Scan for the cell matching the given text and deliver its (x, y) coordinate at center. 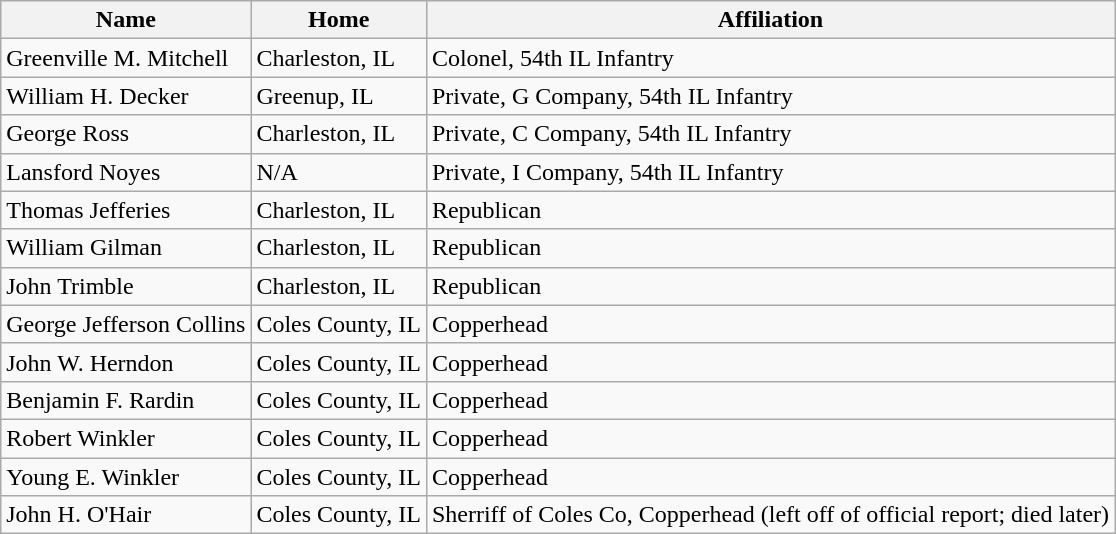
Private, C Company, 54th IL Infantry (770, 134)
John Trimble (126, 286)
George Ross (126, 134)
Benjamin F. Rardin (126, 400)
Greenville M. Mitchell (126, 58)
John W. Herndon (126, 362)
Robert Winkler (126, 438)
Lansford Noyes (126, 172)
Home (339, 20)
N/A (339, 172)
George Jefferson Collins (126, 324)
Greenup, IL (339, 96)
Sherriff of Coles Co, Copperhead (left off of official report; died later) (770, 515)
Private, G Company, 54th IL Infantry (770, 96)
William Gilman (126, 248)
John H. O'Hair (126, 515)
Thomas Jefferies (126, 210)
Young E. Winkler (126, 477)
Private, I Company, 54th IL Infantry (770, 172)
Affiliation (770, 20)
William H. Decker (126, 96)
Colonel, 54th IL Infantry (770, 58)
Name (126, 20)
